Detect which cell encompasses the target text, then output its (x, y) center coordinate. 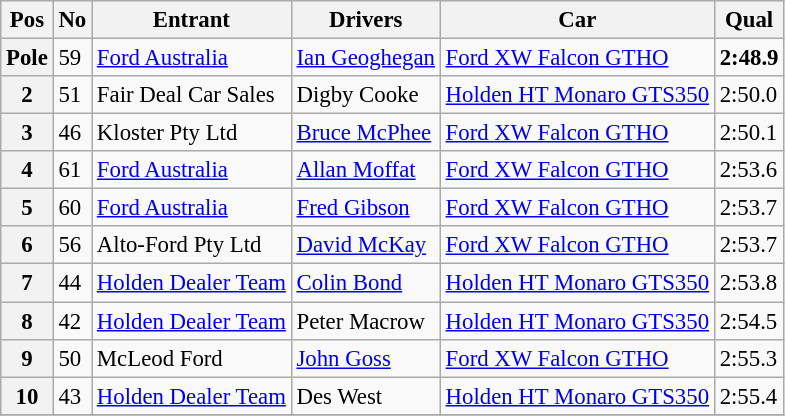
Fred Gibson (366, 208)
42 (72, 321)
Alto-Ford Pty Ltd (192, 245)
2:53.6 (748, 170)
Kloster Pty Ltd (192, 133)
50 (72, 358)
Pos (27, 20)
Allan Moffat (366, 170)
Pole (27, 58)
Digby Cooke (366, 95)
Fair Deal Car Sales (192, 95)
2:55.4 (748, 396)
5 (27, 208)
8 (27, 321)
46 (72, 133)
3 (27, 133)
2 (27, 95)
61 (72, 170)
Drivers (366, 20)
2:50.1 (748, 133)
7 (27, 283)
56 (72, 245)
51 (72, 95)
Bruce McPhee (366, 133)
Qual (748, 20)
2:54.5 (748, 321)
4 (27, 170)
2:48.9 (748, 58)
David McKay (366, 245)
2:55.3 (748, 358)
Ian Geoghegan (366, 58)
60 (72, 208)
9 (27, 358)
44 (72, 283)
10 (27, 396)
43 (72, 396)
6 (27, 245)
Des West (366, 396)
59 (72, 58)
Peter Macrow (366, 321)
No (72, 20)
Entrant (192, 20)
Colin Bond (366, 283)
2:50.0 (748, 95)
McLeod Ford (192, 358)
2:53.8 (748, 283)
John Goss (366, 358)
Car (577, 20)
